Capture the cell that displays the provided text and extract its (X, Y) central coordinate. 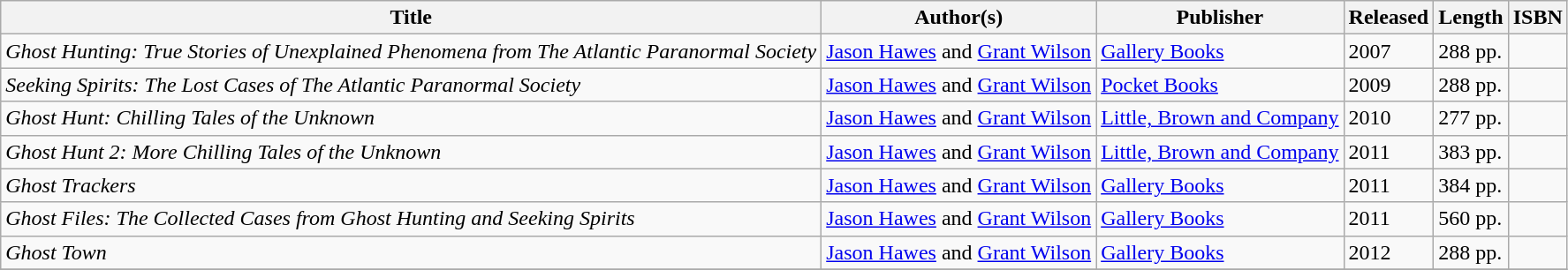
384 pp. (1471, 185)
560 pp. (1471, 219)
Ghost Trackers (412, 185)
Pocket Books (1220, 85)
Ghost Hunting: True Stories of Unexplained Phenomena from The Atlantic Paranormal Society (412, 51)
Ghost Town (412, 252)
Ghost Hunt 2: More Chilling Tales of the Unknown (412, 152)
Publisher (1220, 18)
Ghost Files: The Collected Cases from Ghost Hunting and Seeking Spirits (412, 219)
Released (1389, 18)
Title (412, 18)
ISBN (1537, 18)
2007 (1389, 51)
2009 (1389, 85)
277 pp. (1471, 118)
2012 (1389, 252)
2010 (1389, 118)
383 pp. (1471, 152)
Ghost Hunt: Chilling Tales of the Unknown (412, 118)
Author(s) (959, 18)
Length (1471, 18)
Seeking Spirits: The Lost Cases of The Atlantic Paranormal Society (412, 85)
